Detect which cell encompasses the target text, then output its [x, y] center coordinate. 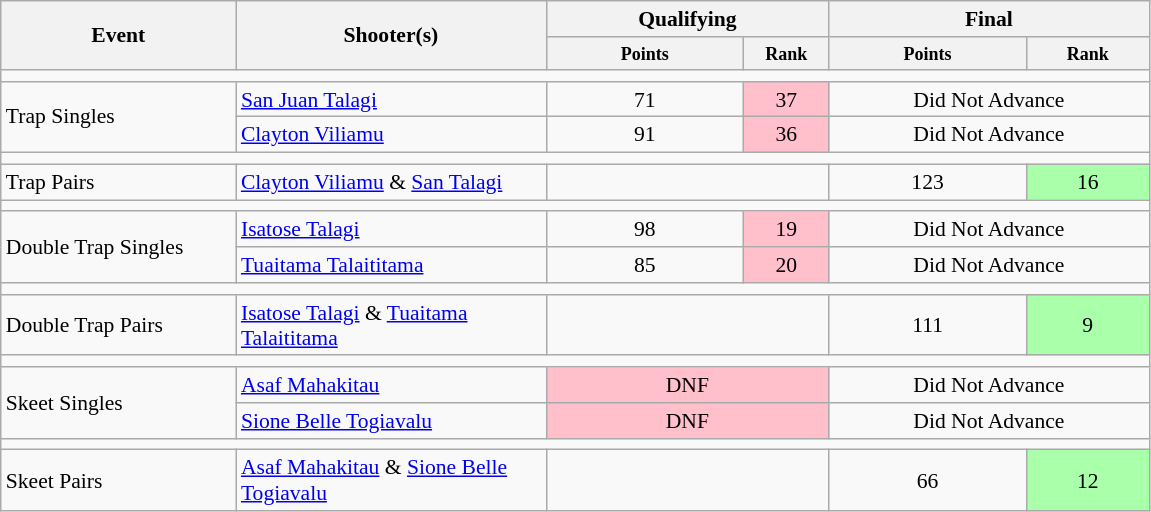
Qualifying [688, 19]
Shooter(s) [391, 36]
66 [928, 480]
Asaf Mahakitau & Sione Belle Togiavalu [391, 480]
91 [645, 135]
Double Trap Pairs [118, 326]
Event [118, 36]
Skeet Pairs [118, 480]
Double Trap Singles [118, 248]
Skeet Singles [118, 402]
71 [645, 100]
19 [786, 230]
98 [645, 230]
Sione Belle Togiavalu [391, 421]
16 [1088, 182]
Trap Pairs [118, 182]
Trap Singles [118, 118]
12 [1088, 480]
Asaf Mahakitau [391, 385]
9 [1088, 326]
Final [989, 19]
Clayton Viliamu [391, 135]
111 [928, 326]
San Juan Talagi [391, 100]
Clayton Viliamu & San Talagi [391, 182]
Isatose Talagi [391, 230]
85 [645, 265]
20 [786, 265]
36 [786, 135]
123 [928, 182]
Isatose Talagi & Tuaitama Talaititama [391, 326]
37 [786, 100]
Tuaitama Talaititama [391, 265]
